Provide the [X, Y] coordinate of the cell's center where the given text is located.  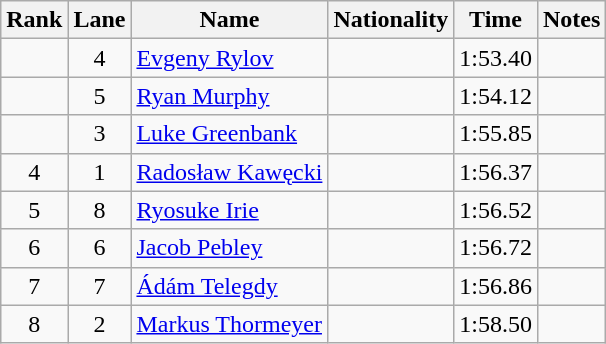
2 [100, 324]
Ádám Telegdy [230, 286]
1:55.85 [496, 134]
1:56.72 [496, 248]
1:58.50 [496, 324]
Name [230, 20]
Radosław Kawęcki [230, 172]
Time [496, 20]
Ryosuke Irie [230, 210]
Lane [100, 20]
Ryan Murphy [230, 96]
Rank [34, 20]
Evgeny Rylov [230, 58]
1:53.40 [496, 58]
1 [100, 172]
3 [100, 134]
Markus Thormeyer [230, 324]
1:56.37 [496, 172]
Jacob Pebley [230, 248]
Luke Greenbank [230, 134]
1:54.12 [496, 96]
Nationality [391, 20]
Notes [571, 20]
1:56.52 [496, 210]
1:56.86 [496, 286]
